Pinpoint the cell where the given text exists, returning its (X, Y) midpoint coordinate. 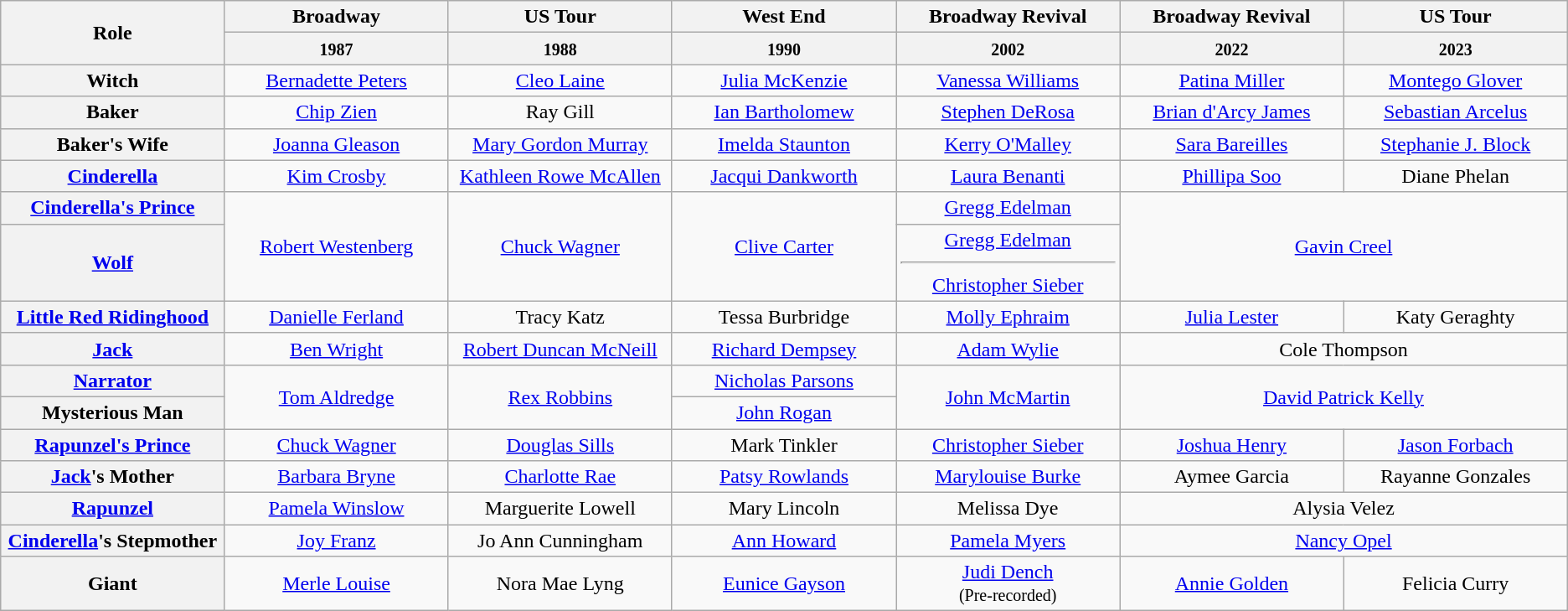
Rex Robbins (560, 396)
Adam Wylie (1008, 349)
Vanessa Williams (1008, 80)
Jacqui Dankworth (784, 176)
Narrator (112, 381)
Annie Golden (1231, 583)
Jo Ann Cunningham (560, 541)
John McMartin (1008, 396)
Jack (112, 349)
Barbara Bryne (337, 477)
Katy Geraghty (1456, 317)
Stephen DeRosa (1008, 112)
Ann Howard (784, 541)
Pamela Myers (1008, 541)
Ben Wright (337, 349)
Little Red Ridinghood (112, 317)
Nancy Opel (1344, 541)
Rapunzel's Prince (112, 445)
Mark Tinkler (784, 445)
West End (784, 17)
Mary Lincoln (784, 509)
Brian d'Arcy James (1231, 112)
Jack's Mother (112, 477)
Wolf (112, 262)
Bernadette Peters (337, 80)
Baker's Wife (112, 144)
Mysterious Man (112, 412)
Tracy Katz (560, 317)
Baker (112, 112)
Robert Duncan McNeill (560, 349)
Imelda Staunton (784, 144)
Sebastian Arcelus (1456, 112)
Felicia Curry (1456, 583)
Alysia Velez (1344, 509)
Julia McKenzie (784, 80)
Joshua Henry (1231, 445)
Patsy Rowlands (784, 477)
Aymee Garcia (1231, 477)
Stephanie J. Block (1456, 144)
Cole Thompson (1344, 349)
Pamela Winslow (337, 509)
Patina Miller (1231, 80)
Clive Carter (784, 246)
Richard Dempsey (784, 349)
Eunice Gayson (784, 583)
Broadway (337, 17)
Gregg Edelman (1008, 208)
Jason Forbach (1456, 445)
Molly Ephraim (1008, 317)
Diane Phelan (1456, 176)
Christopher Sieber (1008, 445)
Mary Gordon Murray (560, 144)
Robert Westenberg (337, 246)
Gregg EdelmanChristopher Sieber (1008, 262)
Phillipa Soo (1231, 176)
Cleo Laine (560, 80)
Marylouise Burke (1008, 477)
Joy Franz (337, 541)
Sara Bareilles (1231, 144)
Rayanne Gonzales (1456, 477)
John Rogan (784, 412)
Laura Benanti (1008, 176)
1988 (560, 49)
2002 (1008, 49)
Cinderella's Stepmother (112, 541)
Joanna Gleason (337, 144)
Nicholas Parsons (784, 381)
Cinderella (112, 176)
Kathleen Rowe McAllen (560, 176)
Role (112, 33)
Gavin Creel (1344, 246)
Montego Glover (1456, 80)
2023 (1456, 49)
Kim Crosby (337, 176)
Judi Dench(Pre-recorded) (1008, 583)
Giant (112, 583)
Witch (112, 80)
Marguerite Lowell (560, 509)
Kerry O'Malley (1008, 144)
Danielle Ferland (337, 317)
Melissa Dye (1008, 509)
2022 (1231, 49)
1990 (784, 49)
Nora Mae Lyng (560, 583)
Cinderella's Prince (112, 208)
Ray Gill (560, 112)
Tessa Burbridge (784, 317)
1987 (337, 49)
Douglas Sills (560, 445)
David Patrick Kelly (1344, 396)
Ian Bartholomew (784, 112)
Tom Aldredge (337, 396)
Charlotte Rae (560, 477)
Julia Lester (1231, 317)
Chip Zien (337, 112)
Rapunzel (112, 509)
Merle Louise (337, 583)
